Find where the given text appears and provide that cell's center as [x, y] coordinate. 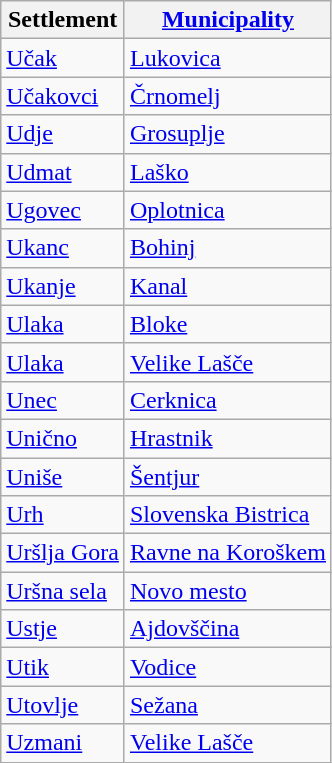
Hrastnik [228, 438]
Učak [63, 58]
Udmat [63, 172]
Ukanc [63, 248]
Vodice [228, 667]
Ustje [63, 629]
Uršna sela [63, 591]
Municipality [228, 20]
Cerknica [228, 400]
Laško [228, 172]
Šentjur [228, 477]
Grosuplje [228, 134]
Kanal [228, 286]
Ajdovščina [228, 629]
Uniše [63, 477]
Slovenska Bistrica [228, 515]
Ugovec [63, 210]
Utik [63, 667]
Settlement [63, 20]
Črnomelj [228, 96]
Unec [63, 400]
Oplotnica [228, 210]
Uršlja Gora [63, 553]
Novo mesto [228, 591]
Udje [63, 134]
Bloke [228, 324]
Ravne na Koroškem [228, 553]
Sežana [228, 705]
Bohinj [228, 248]
Urh [63, 515]
Učakovci [63, 96]
Unično [63, 438]
Utovlje [63, 705]
Uzmani [63, 743]
Lukovica [228, 58]
Ukanje [63, 286]
